For the text-containing cell, return its midpoint in (x, y) coordinate format. 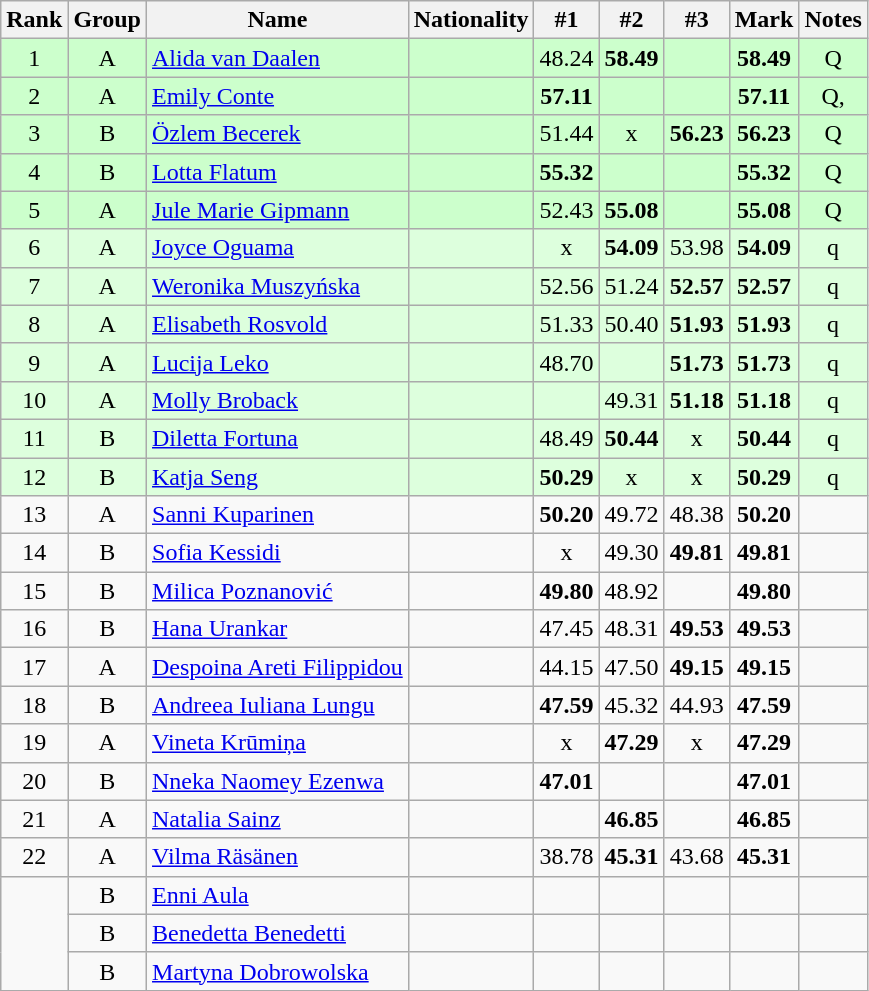
Mark (764, 20)
44.15 (566, 667)
11 (34, 438)
4 (34, 172)
#2 (632, 20)
Jule Marie Gipmann (278, 210)
1 (34, 58)
Özlem Becerek (278, 134)
45.32 (632, 705)
Vineta Krūmiņa (278, 743)
50.40 (632, 324)
Joyce Oguama (278, 248)
9 (34, 362)
Katja Seng (278, 477)
19 (34, 743)
2 (34, 96)
Weronika Muszyńska (278, 286)
Nneka Naomey Ezenwa (278, 781)
Diletta Fortuna (278, 438)
43.68 (696, 857)
Lotta Flatum (278, 172)
15 (34, 591)
5 (34, 210)
8 (34, 324)
51.44 (566, 134)
48.92 (632, 591)
Nationality (471, 20)
18 (34, 705)
48.70 (566, 362)
7 (34, 286)
Benedetta Benedetti (278, 933)
48.31 (632, 629)
47.50 (632, 667)
16 (34, 629)
52.43 (566, 210)
Lucija Leko (278, 362)
Notes (833, 20)
Milica Poznanović (278, 591)
20 (34, 781)
49.72 (632, 515)
Andreea Iuliana Lungu (278, 705)
Sofia Kessidi (278, 553)
6 (34, 248)
#1 (566, 20)
52.56 (566, 286)
44.93 (696, 705)
38.78 (566, 857)
Sanni Kuparinen (278, 515)
Molly Broback (278, 400)
Rank (34, 20)
53.98 (696, 248)
Despoina Areti Filippidou (278, 667)
13 (34, 515)
49.30 (632, 553)
Natalia Sainz (278, 819)
Hana Urankar (278, 629)
Elisabeth Rosvold (278, 324)
Group (108, 20)
14 (34, 553)
48.38 (696, 515)
48.49 (566, 438)
51.24 (632, 286)
51.33 (566, 324)
Alida van Daalen (278, 58)
Martyna Dobrowolska (278, 971)
22 (34, 857)
3 (34, 134)
Vilma Räsänen (278, 857)
#3 (696, 20)
Emily Conte (278, 96)
Enni Aula (278, 895)
12 (34, 477)
Name (278, 20)
17 (34, 667)
49.31 (632, 400)
Q, (833, 96)
47.45 (566, 629)
10 (34, 400)
48.24 (566, 58)
21 (34, 819)
